Locate the cell with the specified text and output its [X, Y] center coordinate. 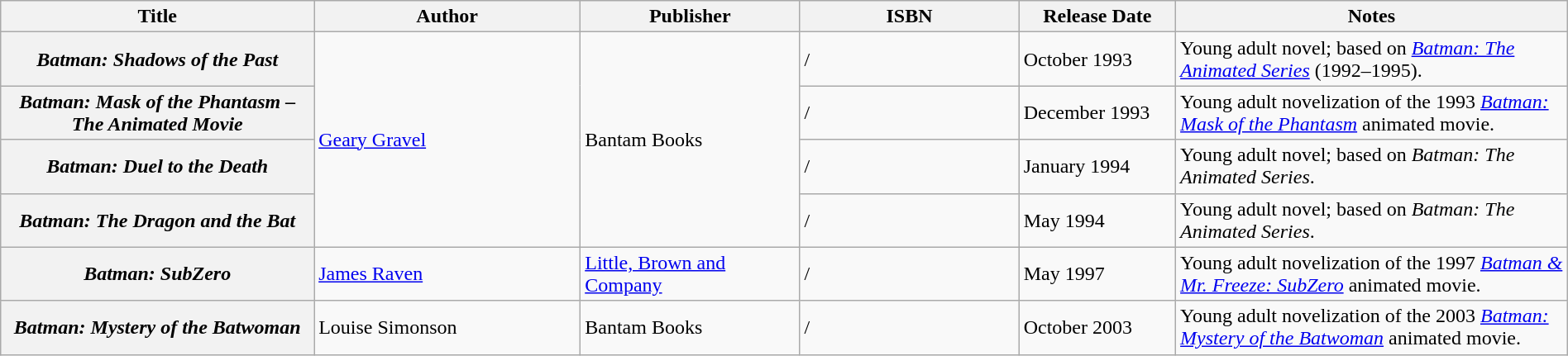
Title [157, 17]
October 1993 [1097, 59]
Batman: Mask of the Phantasm – The Animated Movie [157, 112]
Little, Brown and Company [690, 274]
Geary Gravel [447, 140]
October 2003 [1097, 327]
James Raven [447, 274]
January 1994 [1097, 167]
Author [447, 17]
Young adult novelization of the 1993 Batman: Mask of the Phantasm animated movie. [1372, 112]
Batman: Duel to the Death [157, 167]
December 1993 [1097, 112]
Young adult novelization of the 2003 Batman: Mystery of the Batwoman animated movie. [1372, 327]
Young adult novelization of the 1997 Batman & Mr. Freeze: SubZero animated movie. [1372, 274]
Batman: Shadows of the Past [157, 59]
Notes [1372, 17]
Batman: The Dragon and the Bat [157, 220]
May 1994 [1097, 220]
ISBN [910, 17]
Release Date [1097, 17]
Publisher [690, 17]
Batman: SubZero [157, 274]
Batman: Mystery of the Batwoman [157, 327]
May 1997 [1097, 274]
Young adult novel; based on Batman: The Animated Series (1992–1995). [1372, 59]
Louise Simonson [447, 327]
